Output the (X, Y) coordinate of the center of the cell containing the given text.  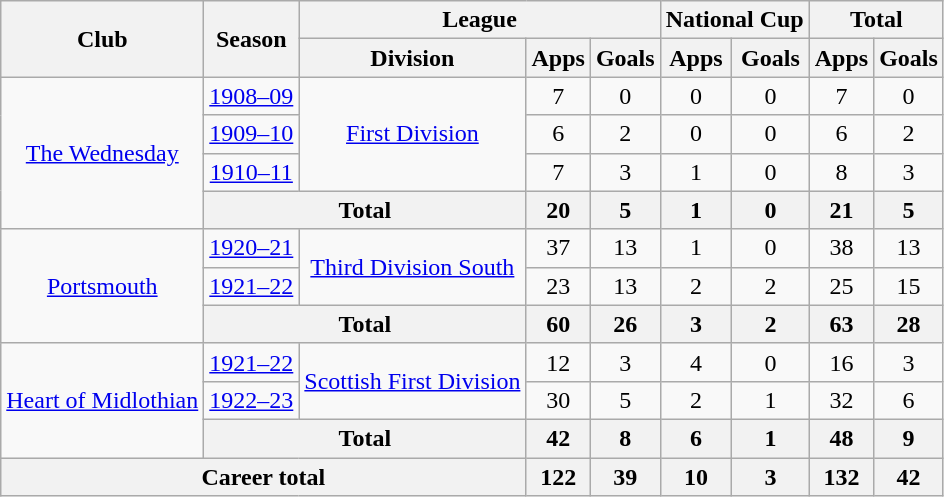
Club (102, 39)
9 (909, 438)
122 (558, 477)
23 (558, 286)
Career total (264, 477)
37 (558, 248)
National Cup (734, 20)
132 (841, 477)
26 (625, 324)
Division (412, 58)
15 (909, 286)
32 (841, 400)
60 (558, 324)
16 (841, 362)
12 (558, 362)
Scottish First Division (412, 381)
Season (252, 39)
1910–11 (252, 172)
30 (558, 400)
25 (841, 286)
10 (696, 477)
The Wednesday (102, 153)
First Division (412, 134)
4 (696, 362)
38 (841, 248)
48 (841, 438)
20 (558, 210)
Portsmouth (102, 286)
21 (841, 210)
League (480, 20)
1922–23 (252, 400)
28 (909, 324)
Third Division South (412, 267)
1908–09 (252, 96)
1909–10 (252, 134)
Heart of Midlothian (102, 400)
39 (625, 477)
63 (841, 324)
1920–21 (252, 248)
